For the text-containing cell, return its midpoint in (x, y) coordinate format. 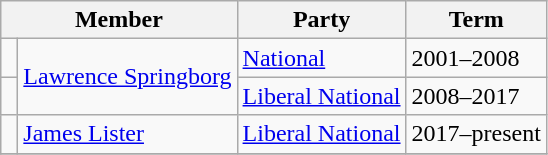
2001–2008 (476, 58)
Member (119, 20)
2008–2017 (476, 96)
National (322, 58)
2017–present (476, 134)
Lawrence Springborg (128, 77)
Party (322, 20)
James Lister (128, 134)
Term (476, 20)
